Provide the [X, Y] coordinate of the cell's center where the given text is located.  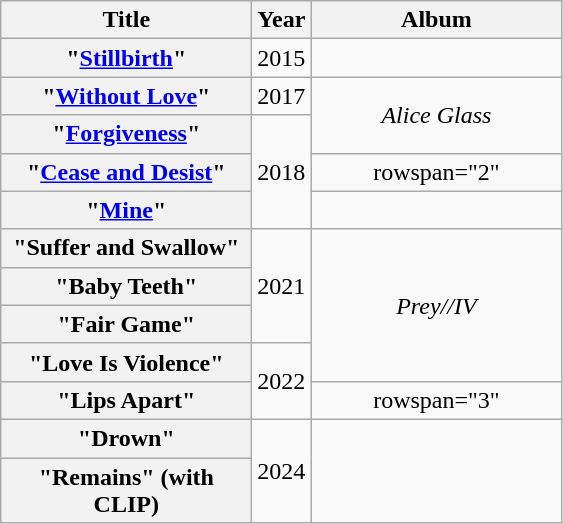
rowspan="3" [436, 400]
Album [436, 20]
"Mine" [126, 210]
Year [282, 20]
Prey//IV [436, 305]
"Drown" [126, 438]
Title [126, 20]
"Lips Apart" [126, 400]
"Cease and Desist" [126, 172]
"Baby Teeth" [126, 286]
Alice Glass [436, 115]
"Without Love" [126, 96]
2015 [282, 58]
2017 [282, 96]
2021 [282, 286]
"Stillbirth" [126, 58]
2018 [282, 172]
"Love Is Violence" [126, 362]
"Remains" (with CLIP) [126, 490]
"Suffer and Swallow" [126, 248]
"Forgiveness" [126, 134]
2024 [282, 470]
rowspan="2" [436, 172]
2022 [282, 381]
"Fair Game" [126, 324]
